For the text-containing cell, return its midpoint in (x, y) coordinate format. 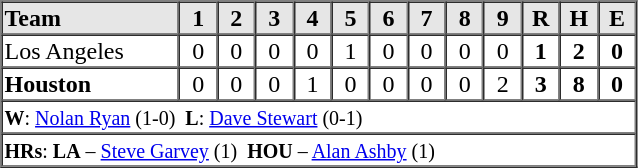
5 (350, 18)
Los Angeles (91, 50)
Team (91, 18)
E (617, 18)
9 (503, 18)
R (541, 18)
W: Nolan Ryan (1-0) L: Dave Stewart (0-1) (319, 116)
4 (312, 18)
Houston (91, 84)
HRs: LA – Steve Garvey (1) HOU – Alan Ashby (1) (319, 150)
7 (427, 18)
H (579, 18)
6 (388, 18)
